Provide the (X, Y) coordinate of the cell's center where the given text is located.  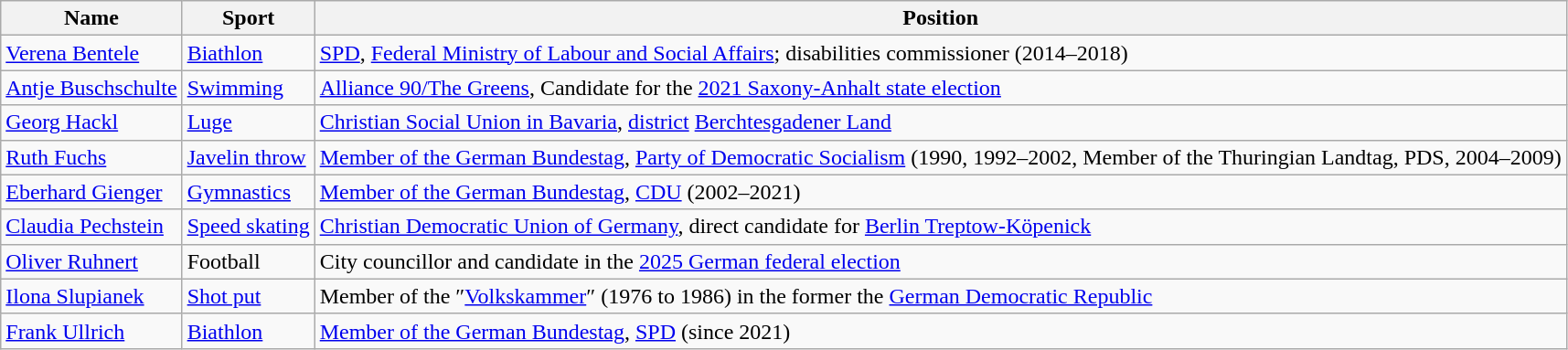
Claudia Pechstein (91, 227)
City councillor and candidate in the 2025 German federal election (940, 261)
Christian Democratic Union of Germany, direct candidate for Berlin Treptow-Köpenick (940, 227)
Speed skating (249, 227)
Javelin throw (249, 157)
Football (249, 261)
Sport (249, 18)
Member of the German Bundestag, Party of Democratic Socialism (1990, 1992–2002, Member of the Thuringian Landtag, PDS, 2004–2009) (940, 157)
Member of the ″Volkskammer″ (1976 to 1986) in the former the German Democratic Republic (940, 296)
Eberhard Gienger (91, 192)
Luge (249, 122)
Shot put (249, 296)
Oliver Ruhnert (91, 261)
SPD, Federal Ministry of Labour and Social Affairs; disabilities commissioner (2014–2018) (940, 53)
Ilona Slupianek (91, 296)
Member of the German Bundestag, CDU (2002–2021) (940, 192)
Georg Hackl (91, 122)
Name (91, 18)
Frank Ullrich (91, 331)
Christian Social Union in Bavaria, district Berchtesgadener Land (940, 122)
Alliance 90/The Greens, Candidate for the 2021 Saxony-Anhalt state election (940, 88)
Antje Buschschulte (91, 88)
Gymnastics (249, 192)
Swimming (249, 88)
Member of the German Bundestag, SPD (since 2021) (940, 331)
Verena Bentele (91, 53)
Position (940, 18)
Ruth Fuchs (91, 157)
